Provide the [X, Y] coordinate of the cell's center where the given text is located.  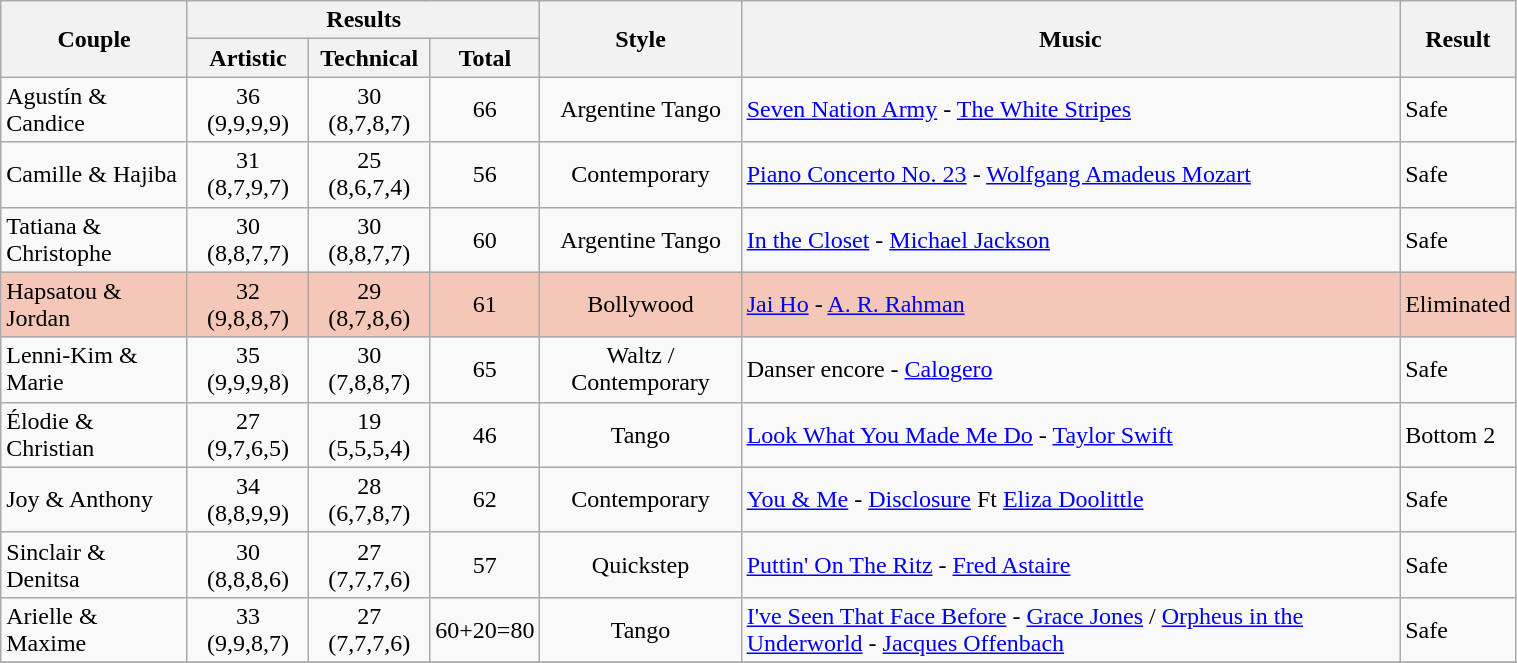
Jai Ho - A. R. Rahman [1070, 304]
56 [485, 174]
Joy & Anthony [94, 500]
Bottom 2 [1458, 434]
19 (5,5,5,4) [370, 434]
Agustín & Candice [94, 110]
30 (8,8,8,6) [248, 564]
32 (9,8,8,7) [248, 304]
30 (8,7,8,7) [370, 110]
Waltz / Contemporary [640, 370]
27 (9,7,6,5) [248, 434]
Lenni-Kim & Marie [94, 370]
In the Closet - Michael Jackson [1070, 240]
Eliminated [1458, 304]
36 (9,9,9,9) [248, 110]
Bollywood [640, 304]
30 (7,8,8,7) [370, 370]
Arielle & Maxime [94, 630]
66 [485, 110]
Seven Nation Army - The White Stripes [1070, 110]
Music [1070, 39]
Hapsatou & Jordan [94, 304]
57 [485, 564]
46 [485, 434]
61 [485, 304]
62 [485, 500]
31 (8,7,9,7) [248, 174]
60+20=80 [485, 630]
33 (9,9,8,7) [248, 630]
29 (8,7,8,6) [370, 304]
Camille & Hajiba [94, 174]
60 [485, 240]
Results [364, 20]
Couple [94, 39]
65 [485, 370]
I've Seen That Face Before - Grace Jones / Orpheus in the Underworld - Jacques Offenbach [1070, 630]
28 (6,7,8,7) [370, 500]
34 (8,8,9,9) [248, 500]
Look What You Made Me Do - Taylor Swift [1070, 434]
Total [485, 58]
Sinclair & Denitsa [94, 564]
Tatiana & Christophe [94, 240]
25 (8,6,7,4) [370, 174]
Puttin' On The Ritz - Fred Astaire [1070, 564]
35 (9,9,9,8) [248, 370]
Style [640, 39]
Piano Concerto No. 23 - Wolfgang Amadeus Mozart [1070, 174]
Technical [370, 58]
Danser encore - Calogero [1070, 370]
Artistic [248, 58]
Result [1458, 39]
You & Me - Disclosure Ft Eliza Doolittle [1070, 500]
Élodie & Christian [94, 434]
Quickstep [640, 564]
